Pinpoint the cell where the given text exists, returning its [X, Y] midpoint coordinate. 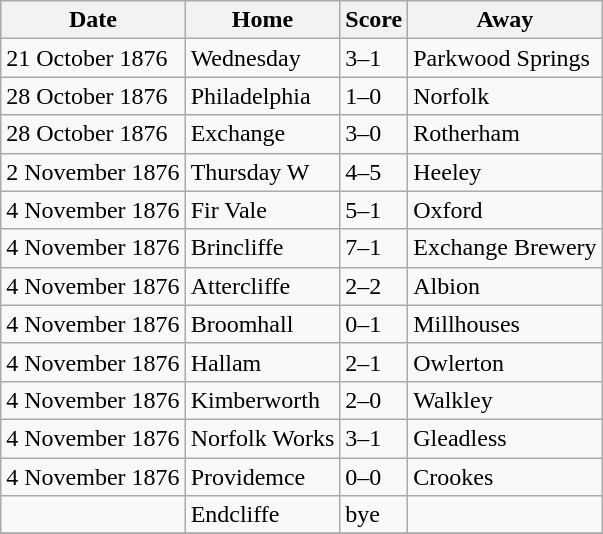
Gleadless [505, 438]
Endcliffe [262, 515]
0–0 [374, 477]
3–0 [374, 134]
Norfolk [505, 96]
Wednesday [262, 58]
21 October 1876 [93, 58]
4–5 [374, 172]
Parkwood Springs [505, 58]
Heeley [505, 172]
2 November 1876 [93, 172]
Norfolk Works [262, 438]
Hallam [262, 362]
2–0 [374, 400]
Crookes [505, 477]
Broomhall [262, 324]
Fir Vale [262, 210]
Rotherham [505, 134]
2–1 [374, 362]
0–1 [374, 324]
Score [374, 20]
7–1 [374, 248]
Home [262, 20]
Thursday W [262, 172]
2–2 [374, 286]
5–1 [374, 210]
Oxford [505, 210]
Philadelphia [262, 96]
Owlerton [505, 362]
Albion [505, 286]
Date [93, 20]
Exchange Brewery [505, 248]
Exchange [262, 134]
Attercliffe [262, 286]
Walkley [505, 400]
1–0 [374, 96]
bye [374, 515]
Millhouses [505, 324]
Kimberworth [262, 400]
Providemce [262, 477]
Away [505, 20]
Brincliffe [262, 248]
